Capture the cell that displays the provided text and extract its [X, Y] central coordinate. 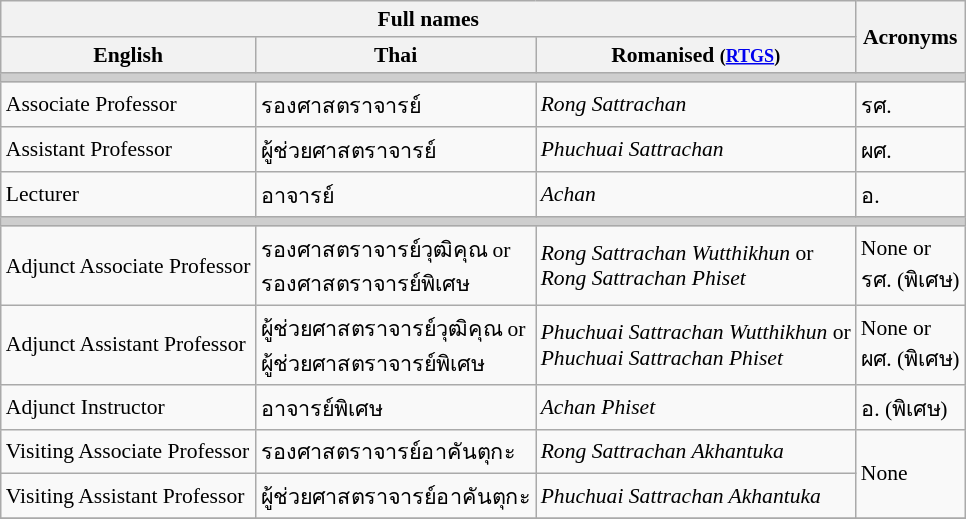
Rong Sattrachan Akhantuka [696, 452]
None or รศ. (พิเศษ) [910, 266]
Achan [696, 194]
Rong Sattrachan [696, 106]
อ. (พิเศษ) [910, 408]
อ. [910, 194]
Achan Phiset [696, 408]
Thai [395, 55]
English [128, 55]
รองศาสตราจารย์อาคันตุกะ [395, 452]
รองศาสตราจารย์ [395, 106]
Romanised (RTGS) [696, 55]
Phuchuai Sattrachan Wutthikhun or Phuchuai Sattrachan Phiset [696, 346]
อาจารย์ [395, 194]
Lecturer [128, 194]
Adjunct Associate Professor [128, 266]
Phuchuai Sattrachan [696, 150]
Assistant Professor [128, 150]
Adjunct Assistant Professor [128, 346]
Rong Sattrachan Wutthikhun or Rong Sattrachan Phiset [696, 266]
ผู้ช่วยศาสตราจารย์วุฒิคุณ or ผู้ช่วยศาสตราจารย์พิเศษ [395, 346]
รองศาสตราจารย์วุฒิคุณ or รองศาสตราจารย์พิเศษ [395, 266]
Associate Professor [128, 106]
Acronyms [910, 36]
Visiting Associate Professor [128, 452]
Visiting Assistant Professor [128, 496]
ผศ. [910, 150]
ผู้ช่วยศาสตราจารย์อาคันตุกะ [395, 496]
รศ. [910, 106]
None [910, 474]
อาจารย์พิเศษ [395, 408]
Phuchuai Sattrachan Akhantuka [696, 496]
None or ผศ. (พิเศษ) [910, 346]
Full names [428, 19]
ผู้ช่วยศาสตราจารย์ [395, 150]
Adjunct Instructor [128, 408]
